From the cell containing the given text, extract its center point as (X, Y) coordinate. 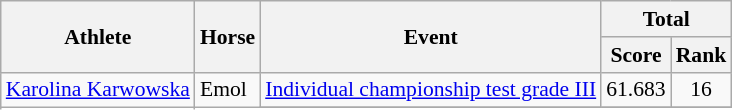
Individual championship test grade III (430, 90)
Event (430, 36)
16 (702, 90)
Athlete (98, 36)
Emol (228, 90)
Rank (702, 55)
Karolina Karwowska (98, 90)
Score (636, 55)
Horse (228, 36)
61.683 (636, 90)
Total (666, 19)
